Determine the [x, y] coordinate at the center of the cell enclosing the given text.  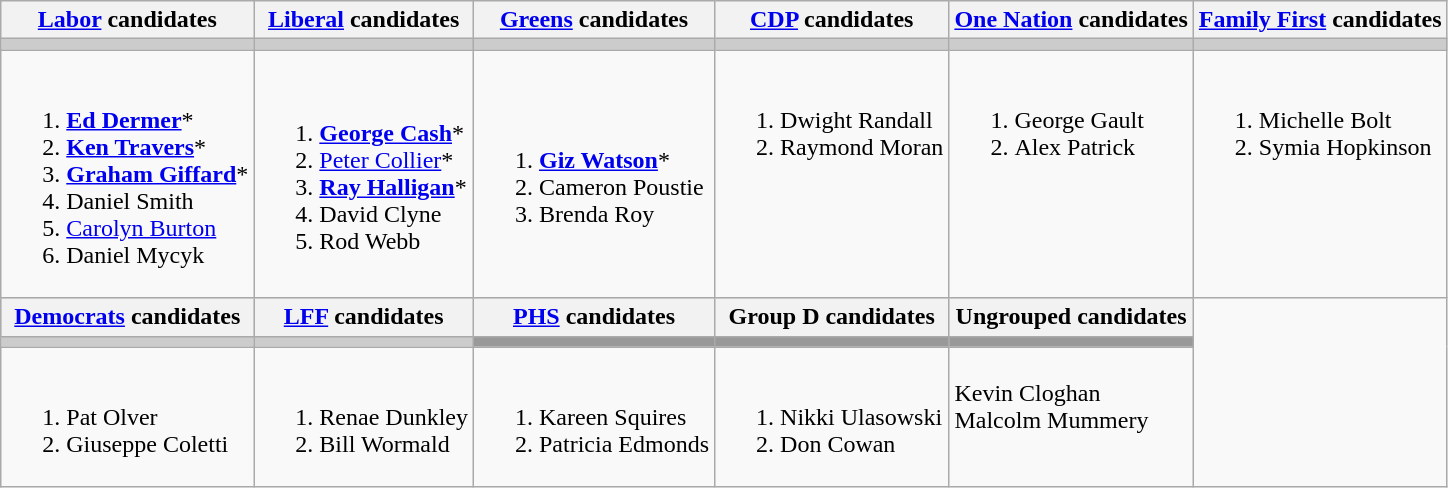
Kevin Cloghan Malcolm Mummery [1071, 417]
Labor candidates [128, 20]
LFF candidates [364, 317]
Family First candidates [1320, 20]
Greens candidates [594, 20]
George Cash*Peter Collier*Ray Halligan*David ClyneRod Webb [364, 174]
CDP candidates [832, 20]
Michelle BoltSymia Hopkinson [1320, 174]
Democrats candidates [128, 317]
Ungrouped candidates [1071, 317]
Liberal candidates [364, 20]
Dwight RandallRaymond Moran [832, 174]
One Nation candidates [1071, 20]
PHS candidates [594, 317]
Ed Dermer*Ken Travers*Graham Giffard*Daniel SmithCarolyn BurtonDaniel Mycyk [128, 174]
Renae DunkleyBill Wormald [364, 417]
George GaultAlex Patrick [1071, 174]
Pat OlverGiuseppe Coletti [128, 417]
Kareen SquiresPatricia Edmonds [594, 417]
Nikki UlasowskiDon Cowan [832, 417]
Giz Watson*Cameron PoustieBrenda Roy [594, 174]
Group D candidates [832, 317]
